From the cell containing the given text, extract its center point as [x, y] coordinate. 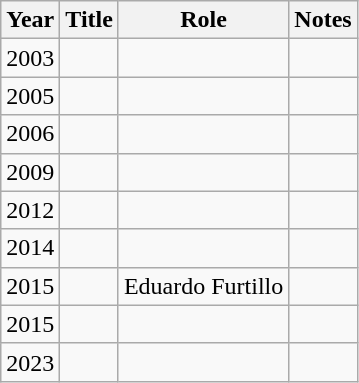
2014 [30, 248]
2003 [30, 58]
2012 [30, 210]
Notes [323, 20]
Eduardo Furtillo [203, 286]
Year [30, 20]
2009 [30, 172]
Role [203, 20]
2006 [30, 134]
2005 [30, 96]
Title [90, 20]
2023 [30, 362]
